Find where the given text appears and provide that cell's center as (X, Y) coordinate. 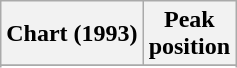
Chart (1993) (72, 34)
Peakposition (189, 34)
